Return [X, Y] of the center of cell containing provided text 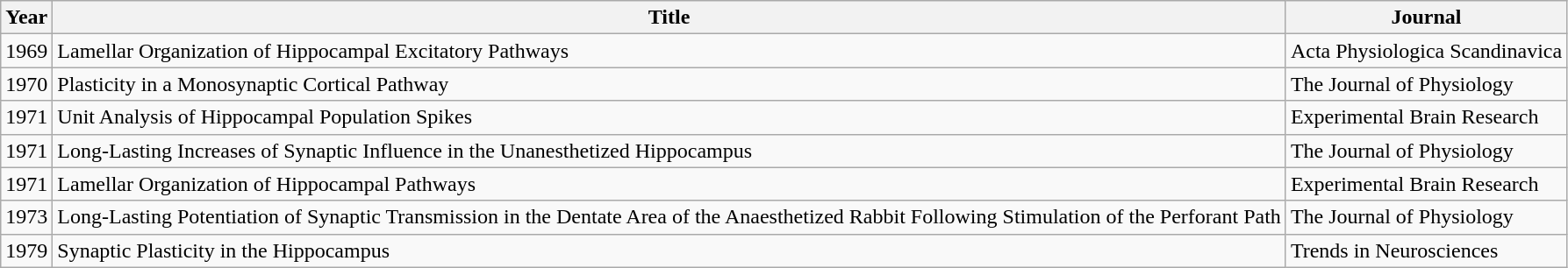
Long-Lasting Potentiation of Synaptic Transmission in the Dentate Area of the Anaesthetized Rabbit Following Stimulation of the Perforant Path [669, 217]
1969 [26, 51]
1970 [26, 84]
Lamellar Organization of Hippocampal Excitatory Pathways [669, 51]
Unit Analysis of Hippocampal Population Spikes [669, 117]
Synaptic Plasticity in the Hippocampus [669, 250]
1973 [26, 217]
1979 [26, 250]
Year [26, 18]
Lamellar Organization of Hippocampal Pathways [669, 184]
Journal [1426, 18]
Title [669, 18]
Long-Lasting Increases of Synaptic Influence in the Unanesthetized Hippocampus [669, 151]
Acta Physiologica Scandinavica [1426, 51]
Trends in Neurosciences [1426, 250]
Plasticity in a Monosynaptic Cortical Pathway [669, 84]
